Locate the cell with the specified text and output its [x, y] center coordinate. 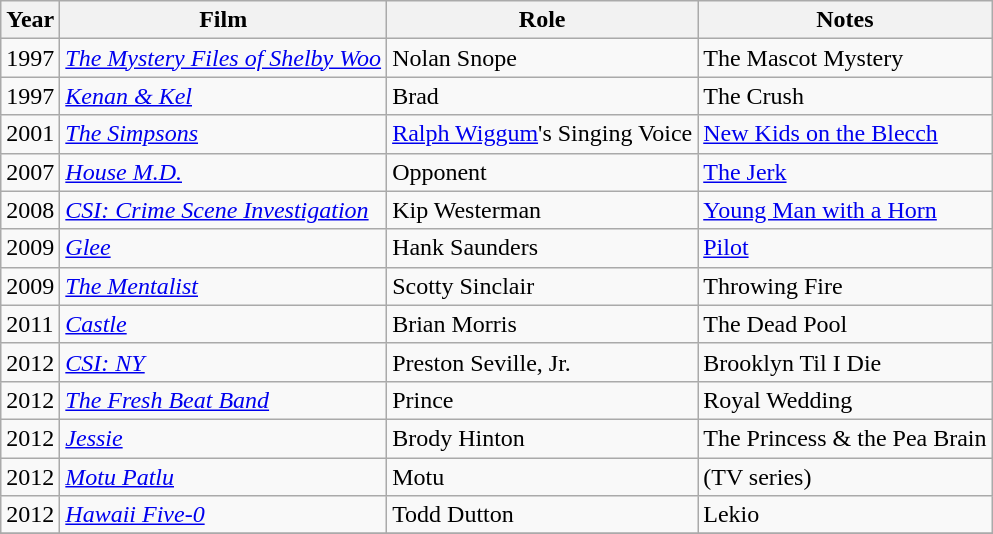
Motu Patlu [224, 477]
Opponent [542, 172]
Brooklyn Til I Die [845, 362]
The Mystery Files of Shelby Woo [224, 58]
Brody Hinton [542, 438]
2001 [30, 134]
Royal Wedding [845, 400]
Nolan Snope [542, 58]
Ralph Wiggum's Singing Voice [542, 134]
Brian Morris [542, 324]
The Crush [845, 96]
CSI: NY [224, 362]
Hawaii Five-0 [224, 515]
The Mentalist [224, 286]
Scotty Sinclair [542, 286]
Notes [845, 20]
Castle [224, 324]
CSI: Crime Scene Investigation [224, 210]
House M.D. [224, 172]
Prince [542, 400]
Kip Westerman [542, 210]
Throwing Fire [845, 286]
Kenan & Kel [224, 96]
Hank Saunders [542, 248]
Glee [224, 248]
Role [542, 20]
Todd Dutton [542, 515]
The Dead Pool [845, 324]
The Mascot Mystery [845, 58]
Young Man with a Horn [845, 210]
Jessie [224, 438]
The Simpsons [224, 134]
New Kids on the Blecch [845, 134]
2008 [30, 210]
Motu [542, 477]
The Princess & the Pea Brain [845, 438]
Brad [542, 96]
2007 [30, 172]
Lekio [845, 515]
2011 [30, 324]
The Fresh Beat Band [224, 400]
Preston Seville, Jr. [542, 362]
Year [30, 20]
Film [224, 20]
Pilot [845, 248]
The Jerk [845, 172]
(TV series) [845, 477]
